Provide the [x, y] coordinate of the cell's center where the given text is located.  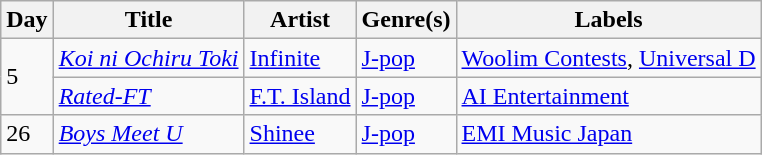
Day [27, 20]
Title [148, 20]
Labels [608, 20]
Rated-FT [148, 96]
Shinee [300, 134]
EMI Music Japan [608, 134]
Genre(s) [406, 20]
AI Entertainment [608, 96]
Koi ni Ochiru Toki [148, 58]
Boys Meet U [148, 134]
Woolim Contests, Universal D [608, 58]
Infinite [300, 58]
F.T. Island [300, 96]
Artist [300, 20]
5 [27, 77]
26 [27, 134]
